Return the [x, y] coordinate for the center point of the cell that contains the specified text.  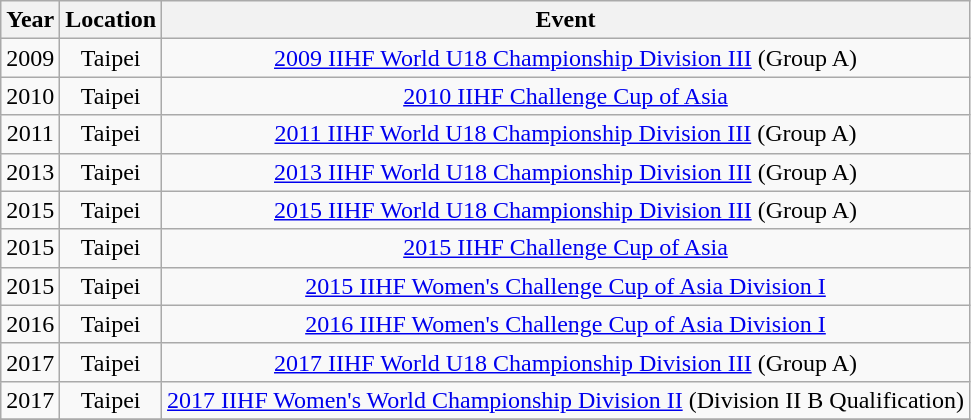
2011 IIHF World U18 Championship Division III (Group A) [566, 134]
Year [30, 20]
2016 [30, 324]
2017 IIHF Women's World Championship Division II (Division II B Qualification) [566, 400]
2009 IIHF World U18 Championship Division III (Group A) [566, 58]
Event [566, 20]
2016 IIHF Women's Challenge Cup of Asia Division I [566, 324]
2017 IIHF World U18 Championship Division III (Group A) [566, 362]
2010 IIHF Challenge Cup of Asia [566, 96]
2009 [30, 58]
2015 IIHF Challenge Cup of Asia [566, 248]
2011 [30, 134]
2013 IIHF World U18 Championship Division III (Group A) [566, 172]
Location [111, 20]
2015 IIHF World U18 Championship Division III (Group A) [566, 210]
2015 IIHF Women's Challenge Cup of Asia Division I [566, 286]
2013 [30, 172]
2010 [30, 96]
